Determine the (x, y) coordinate at the center of the cell enclosing the given text.  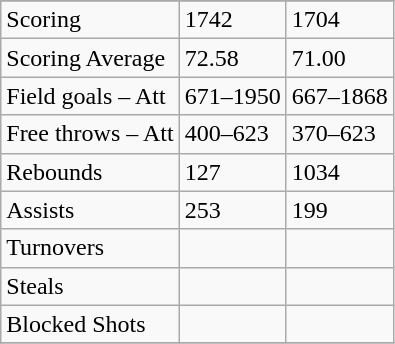
Scoring (90, 20)
1742 (232, 20)
671–1950 (232, 96)
253 (232, 210)
1034 (340, 172)
370–623 (340, 134)
667–1868 (340, 96)
Assists (90, 210)
400–623 (232, 134)
72.58 (232, 58)
Rebounds (90, 172)
Free throws – Att (90, 134)
127 (232, 172)
Turnovers (90, 248)
71.00 (340, 58)
Field goals – Att (90, 96)
Scoring Average (90, 58)
Blocked Shots (90, 324)
199 (340, 210)
Steals (90, 286)
1704 (340, 20)
